Detect which cell encompasses the target text, then output its [x, y] center coordinate. 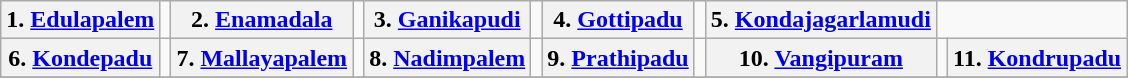
10. Vangipuram [820, 58]
4. Gottipadu [618, 20]
6. Kondepadu [80, 58]
9. Prathipadu [618, 58]
11. Kondrupadu [1036, 58]
1. Edulapalem [80, 20]
8. Nadimpalem [448, 58]
7. Mallayapalem [262, 58]
2. Enamadala [262, 20]
3. Ganikapudi [448, 20]
5. Kondajagarlamudi [820, 20]
